Return the (X, Y) coordinate for the center point of the cell that contains the specified text.  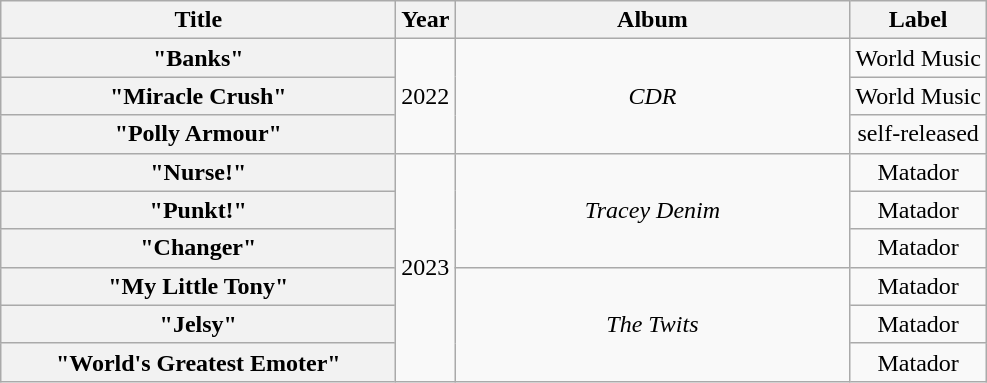
Year (426, 20)
Tracey Denim (652, 210)
"My Little Tony" (198, 286)
"Polly Armour" (198, 134)
2023 (426, 267)
"Miracle Crush" (198, 96)
2022 (426, 96)
Album (652, 20)
"Nurse!" (198, 172)
Title (198, 20)
The Twits (652, 324)
"Jelsy" (198, 324)
CDR (652, 96)
Label (918, 20)
"Changer" (198, 248)
"Punkt!" (198, 210)
"World's Greatest Emoter" (198, 362)
self-released (918, 134)
"Banks" (198, 58)
